Find where the given text appears and provide that cell's center as (X, Y) coordinate. 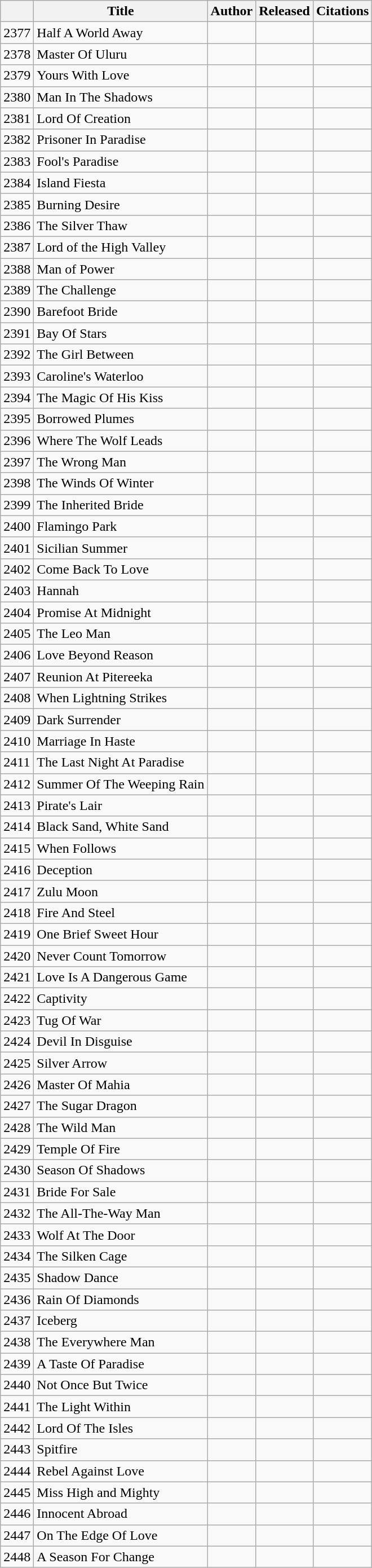
2392 (17, 355)
2417 (17, 891)
2439 (17, 1364)
Man of Power (121, 269)
2433 (17, 1235)
Man In The Shadows (121, 97)
Devil In Disguise (121, 1042)
Temple Of Fire (121, 1149)
2400 (17, 526)
Reunion At Pitereeka (121, 677)
Marriage In Haste (121, 741)
Fire And Steel (121, 913)
When Follows (121, 848)
2422 (17, 999)
The Silken Cage (121, 1256)
A Taste Of Paradise (121, 1364)
The Wild Man (121, 1127)
Sicilian Summer (121, 548)
2394 (17, 398)
2408 (17, 698)
Summer Of The Weeping Rain (121, 784)
The Girl Between (121, 355)
2428 (17, 1127)
2442 (17, 1428)
Iceberg (121, 1321)
Island Fiesta (121, 183)
2385 (17, 204)
Never Count Tomorrow (121, 956)
Promise At Midnight (121, 612)
Deception (121, 870)
Rain Of Diamonds (121, 1299)
2427 (17, 1106)
2446 (17, 1514)
Love Is A Dangerous Game (121, 977)
2438 (17, 1342)
Author (232, 11)
2404 (17, 612)
Master Of Mahia (121, 1085)
2401 (17, 548)
Dark Surrender (121, 720)
Master Of Uluru (121, 54)
2387 (17, 247)
Released (285, 11)
Lord Of Creation (121, 118)
Not Once But Twice (121, 1385)
Wolf At The Door (121, 1235)
2409 (17, 720)
The Inherited Bride (121, 505)
2397 (17, 462)
One Brief Sweet Hour (121, 934)
2441 (17, 1407)
The Light Within (121, 1407)
The All-The-Way Man (121, 1213)
2379 (17, 76)
2437 (17, 1321)
2418 (17, 913)
2389 (17, 290)
2386 (17, 226)
The Sugar Dragon (121, 1106)
2403 (17, 591)
2395 (17, 419)
Black Sand, White Sand (121, 827)
Silver Arrow (121, 1063)
2413 (17, 805)
On The Edge Of Love (121, 1535)
Barefoot Bride (121, 312)
2426 (17, 1085)
2440 (17, 1385)
Flamingo Park (121, 526)
2388 (17, 269)
When Lightning Strikes (121, 698)
2431 (17, 1192)
Come Back To Love (121, 569)
Season Of Shadows (121, 1170)
2424 (17, 1042)
Yours With Love (121, 76)
The Leo Man (121, 634)
2429 (17, 1149)
Caroline's Waterloo (121, 376)
2382 (17, 140)
The Magic Of His Kiss (121, 398)
2414 (17, 827)
Hannah (121, 591)
2399 (17, 505)
2377 (17, 33)
Tug Of War (121, 1020)
2391 (17, 333)
Innocent Abroad (121, 1514)
2436 (17, 1299)
Shadow Dance (121, 1278)
The Everywhere Man (121, 1342)
Bay Of Stars (121, 333)
The Challenge (121, 290)
2393 (17, 376)
2434 (17, 1256)
Bride For Sale (121, 1192)
2443 (17, 1450)
Captivity (121, 999)
Spitfire (121, 1450)
Burning Desire (121, 204)
Title (121, 11)
2415 (17, 848)
Prisoner In Paradise (121, 140)
2396 (17, 441)
2448 (17, 1557)
2444 (17, 1471)
2412 (17, 784)
Lord of the High Valley (121, 247)
2430 (17, 1170)
Pirate's Lair (121, 805)
Half A World Away (121, 33)
2402 (17, 569)
2405 (17, 634)
2406 (17, 655)
Love Beyond Reason (121, 655)
2381 (17, 118)
Where The Wolf Leads (121, 441)
2380 (17, 97)
Borrowed Plumes (121, 419)
2432 (17, 1213)
2419 (17, 934)
Citations (342, 11)
The Winds Of Winter (121, 483)
Rebel Against Love (121, 1471)
Zulu Moon (121, 891)
The Wrong Man (121, 462)
2410 (17, 741)
2384 (17, 183)
2390 (17, 312)
2383 (17, 161)
2398 (17, 483)
2411 (17, 763)
2416 (17, 870)
2407 (17, 677)
The Silver Thaw (121, 226)
2423 (17, 1020)
A Season For Change (121, 1557)
The Last Night At Paradise (121, 763)
2445 (17, 1492)
Lord Of The Isles (121, 1428)
2425 (17, 1063)
Miss High and Mighty (121, 1492)
2378 (17, 54)
Fool's Paradise (121, 161)
2420 (17, 956)
2421 (17, 977)
2447 (17, 1535)
2435 (17, 1278)
